Scan for the cell matching the given text and deliver its (x, y) coordinate at center. 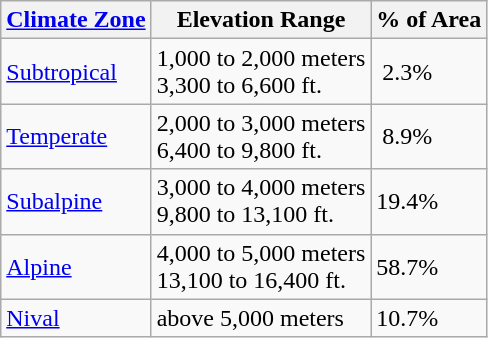
Subalpine (76, 202)
Temperate (76, 136)
% of Area (429, 20)
1,000 to 2,000 meters3,300 to 6,600 ft. (261, 72)
8.9% (429, 136)
19.4% (429, 202)
2,000 to 3,000 meters6,400 to 9,800 ft. (261, 136)
Climate Zone (76, 20)
4,000 to 5,000 meters13,100 to 16,400 ft. (261, 266)
58.7% (429, 266)
2.3% (429, 72)
above 5,000 meters (261, 318)
Elevation Range (261, 20)
3,000 to 4,000 meters9,800 to 13,100 ft. (261, 202)
Alpine (76, 266)
Subtropical (76, 72)
Nival (76, 318)
10.7% (429, 318)
